From the cell containing the given text, extract its center point as (x, y) coordinate. 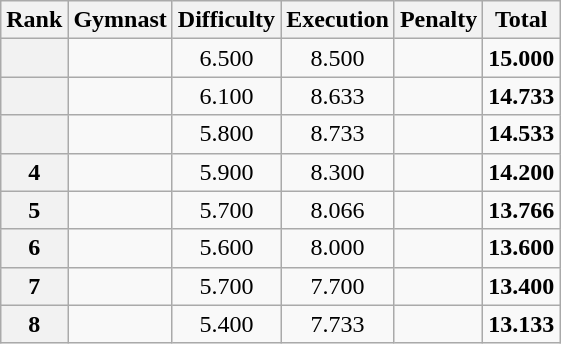
5.800 (226, 134)
4 (34, 172)
8.000 (338, 248)
14.533 (522, 134)
8.500 (338, 58)
13.766 (522, 210)
6.100 (226, 96)
8.066 (338, 210)
6 (34, 248)
14.200 (522, 172)
7.733 (338, 324)
15.000 (522, 58)
7 (34, 286)
Difficulty (226, 20)
13.133 (522, 324)
13.400 (522, 286)
Execution (338, 20)
Penalty (438, 20)
13.600 (522, 248)
6.500 (226, 58)
5.900 (226, 172)
5.600 (226, 248)
8 (34, 324)
8.733 (338, 134)
Total (522, 20)
Rank (34, 20)
5 (34, 210)
14.733 (522, 96)
8.633 (338, 96)
5.400 (226, 324)
8.300 (338, 172)
7.700 (338, 286)
Gymnast (120, 20)
